Provide the (x, y) coordinate of the cell's center where the given text is located.  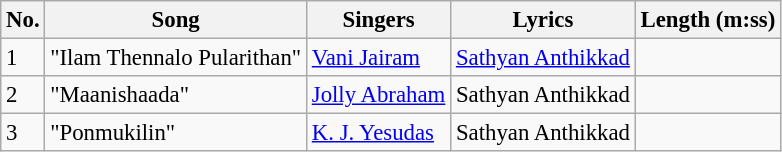
No. (23, 20)
3 (23, 133)
Jolly Abraham (378, 95)
Singers (378, 20)
Length (m:ss) (708, 20)
2 (23, 95)
1 (23, 58)
K. J. Yesudas (378, 133)
Song (176, 20)
Lyrics (544, 20)
"Maanishaada" (176, 95)
Vani Jairam (378, 58)
"Ponmukilin" (176, 133)
"Ilam Thennalo Pularithan" (176, 58)
